Provide the [X, Y] coordinate of the cell's center where the given text is located.  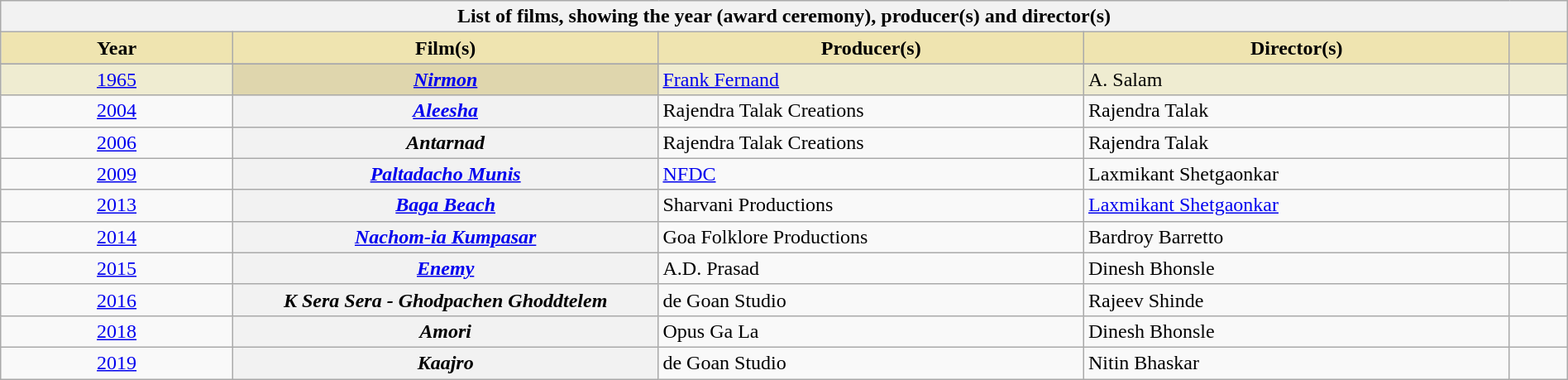
2004 [117, 111]
K Sera Sera - Ghodpachen Ghoddtelem [445, 300]
Producer(s) [872, 48]
2016 [117, 300]
Baga Beach [445, 205]
Enemy [445, 268]
Amori [445, 331]
A. Salam [1297, 79]
Sharvani Productions [872, 205]
2018 [117, 331]
2014 [117, 237]
Rajeev Shinde [1297, 300]
Film(s) [445, 48]
Paltadacho Munis [445, 174]
NFDC [872, 174]
Kaajro [445, 363]
2013 [117, 205]
2009 [117, 174]
Aleesha [445, 111]
2006 [117, 142]
Nirmon [445, 79]
Nitin Bhaskar [1297, 363]
Nachom-ia Kumpasar [445, 237]
Director(s) [1297, 48]
2019 [117, 363]
Year [117, 48]
1965 [117, 79]
Antarnad [445, 142]
2015 [117, 268]
Goa Folklore Productions [872, 237]
A.D. Prasad [872, 268]
Bardroy Barretto [1297, 237]
Opus Ga La [872, 331]
Frank Fernand [872, 79]
List of films, showing the year (award ceremony), producer(s) and director(s) [784, 17]
